Detect which cell encompasses the target text, then output its [x, y] center coordinate. 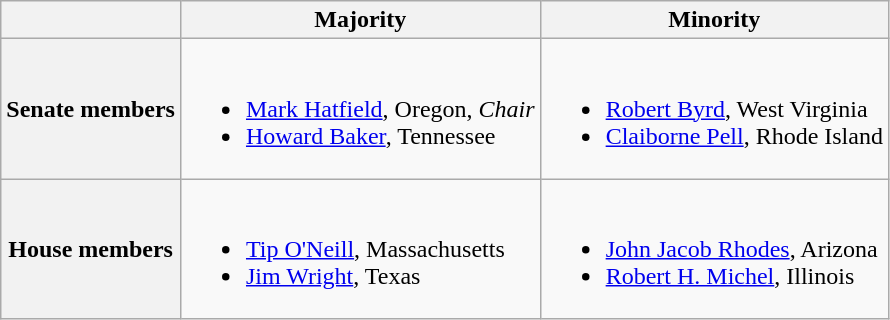
Majority [360, 20]
Mark Hatfield, Oregon, ChairHoward Baker, Tennessee [360, 109]
House members [91, 249]
Minority [714, 20]
Senate members [91, 109]
Tip O'Neill, MassachusettsJim Wright, Texas [360, 249]
John Jacob Rhodes, ArizonaRobert H. Michel, Illinois [714, 249]
Robert Byrd, West VirginiaClaiborne Pell, Rhode Island [714, 109]
